Search for the cell housing the specified text and yield its (x, y) center coordinate. 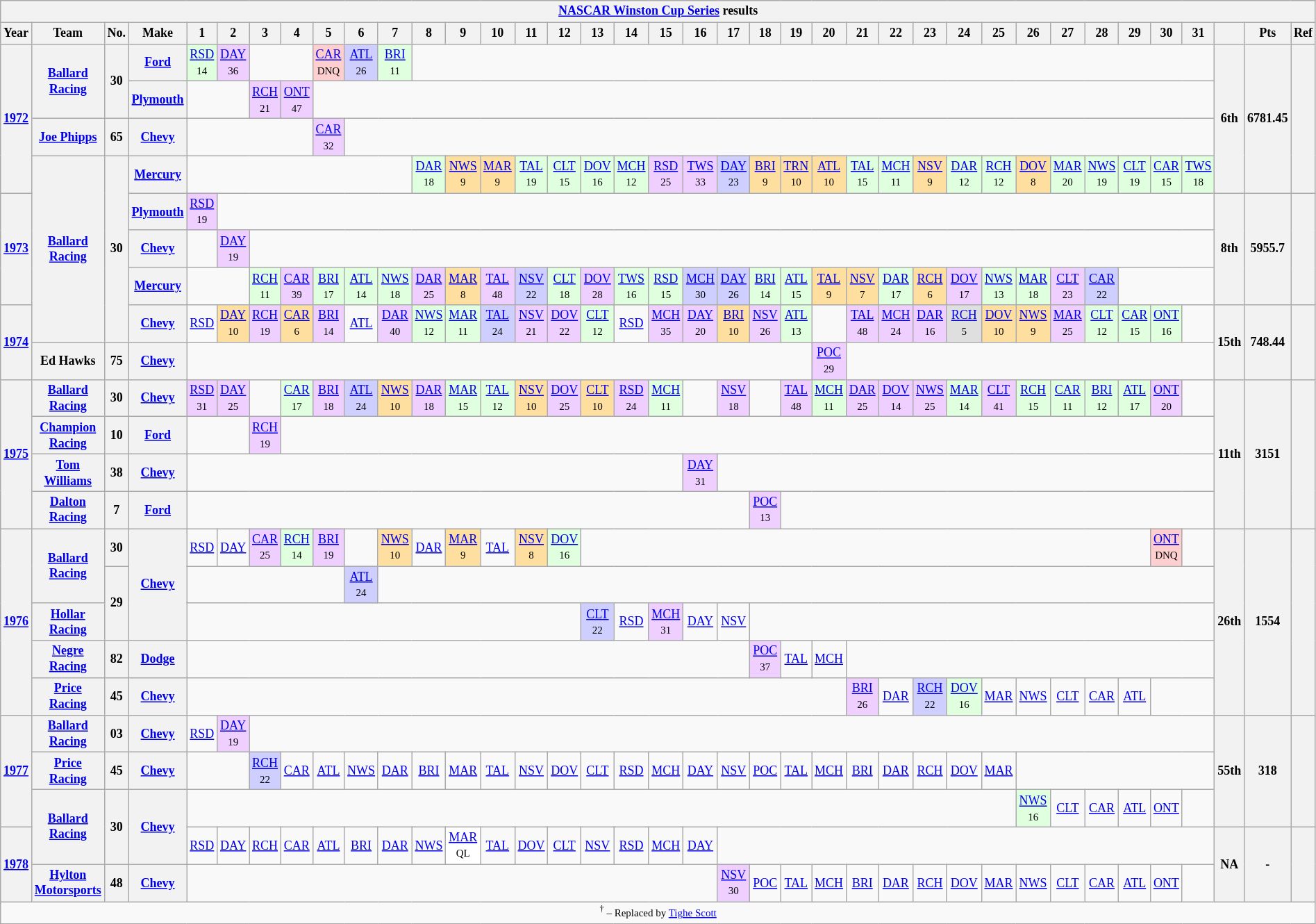
DAR12 (964, 174)
2 (233, 33)
3 (265, 33)
DOV10 (999, 324)
DAY10 (233, 324)
1972 (17, 118)
1975 (17, 454)
NA (1229, 864)
CAR39 (297, 286)
NSV21 (531, 324)
- (1268, 864)
NSV18 (733, 398)
CLT15 (565, 174)
BRI19 (328, 547)
DAR16 (931, 324)
CLT41 (999, 398)
Hylton Motorsports (68, 883)
No. (117, 33)
POC37 (765, 659)
CAR32 (328, 137)
CAR6 (297, 324)
Negre Racing (68, 659)
48 (117, 883)
TWS16 (631, 286)
BRI11 (394, 63)
75 (117, 361)
1554 (1268, 622)
1973 (17, 249)
6 (361, 33)
NSV22 (531, 286)
ATL10 (829, 174)
ONT16 (1167, 324)
CAR11 (1067, 398)
DAY26 (733, 286)
15th (1229, 342)
NSV30 (733, 883)
4 (297, 33)
CLT19 (1135, 174)
RCH21 (265, 100)
8th (1229, 249)
23 (931, 33)
MAR8 (463, 286)
55th (1229, 771)
26 (1033, 33)
RSD19 (202, 212)
18 (765, 33)
MAR18 (1033, 286)
Make (158, 33)
26th (1229, 622)
CAR25 (265, 547)
RSD24 (631, 398)
TWS18 (1199, 174)
RSD31 (202, 398)
82 (117, 659)
Hollar Racing (68, 622)
DAR17 (896, 286)
NSV10 (531, 398)
22 (896, 33)
DAR40 (394, 324)
MCH24 (896, 324)
POC13 (765, 510)
ONT47 (297, 100)
RCH5 (964, 324)
CLT22 (598, 622)
28 (1101, 33)
DAY23 (733, 174)
318 (1268, 771)
Dodge (158, 659)
1976 (17, 622)
MAR14 (964, 398)
NSV26 (765, 324)
Ed Hawks (68, 361)
MAR20 (1067, 174)
CLT23 (1067, 286)
NWS19 (1101, 174)
NASCAR Winston Cup Series results (658, 11)
BRI10 (733, 324)
16 (701, 33)
† – Replaced by Tighe Scott (658, 913)
DOV8 (1033, 174)
6th (1229, 118)
5955.7 (1268, 249)
RCH11 (265, 286)
ATL13 (796, 324)
TWS33 (701, 174)
25 (999, 33)
TAL15 (863, 174)
MAR11 (463, 324)
03 (117, 734)
MCH30 (701, 286)
24 (964, 33)
RSD25 (666, 174)
27 (1067, 33)
ATL14 (361, 286)
TAL19 (531, 174)
1 (202, 33)
ATL15 (796, 286)
NWS13 (999, 286)
31 (1199, 33)
Champion Racing (68, 436)
5 (328, 33)
DOV28 (598, 286)
ATL26 (361, 63)
ONTDNQ (1167, 547)
38 (117, 472)
POC29 (829, 361)
17 (733, 33)
TAL9 (829, 286)
CLT18 (565, 286)
MCH12 (631, 174)
13 (598, 33)
RCH14 (297, 547)
MAR25 (1067, 324)
Dalton Racing (68, 510)
TRN10 (796, 174)
DOV14 (896, 398)
12 (565, 33)
Ref (1303, 33)
DAY20 (701, 324)
20 (829, 33)
1977 (17, 771)
1978 (17, 864)
3151 (1268, 454)
DAY36 (233, 63)
BRI17 (328, 286)
CLT10 (598, 398)
8 (429, 33)
NSV9 (931, 174)
Team (68, 33)
RCH6 (931, 286)
14 (631, 33)
ONT20 (1167, 398)
9 (463, 33)
BRI18 (328, 398)
DOV17 (964, 286)
RCH15 (1033, 398)
TAL12 (498, 398)
748.44 (1268, 342)
BRI12 (1101, 398)
NSV7 (863, 286)
NWS12 (429, 324)
DAY31 (701, 472)
MARQL (463, 845)
Pts (1268, 33)
6781.45 (1268, 118)
15 (666, 33)
NWS16 (1033, 809)
DOV25 (565, 398)
MCH31 (666, 622)
1974 (17, 342)
BRI26 (863, 697)
NWS18 (394, 286)
NSV8 (531, 547)
DAY25 (233, 398)
MAR15 (463, 398)
11 (531, 33)
TAL24 (498, 324)
11th (1229, 454)
Joe Phipps (68, 137)
RSD15 (666, 286)
19 (796, 33)
MCH35 (666, 324)
21 (863, 33)
CAR22 (1101, 286)
Year (17, 33)
DOV22 (565, 324)
RSD14 (202, 63)
RCH12 (999, 174)
Tom Williams (68, 472)
65 (117, 137)
BRI9 (765, 174)
CAR17 (297, 398)
CARDNQ (328, 63)
NWS25 (931, 398)
ATL17 (1135, 398)
